Find where the given text appears and provide that cell's center as (x, y) coordinate. 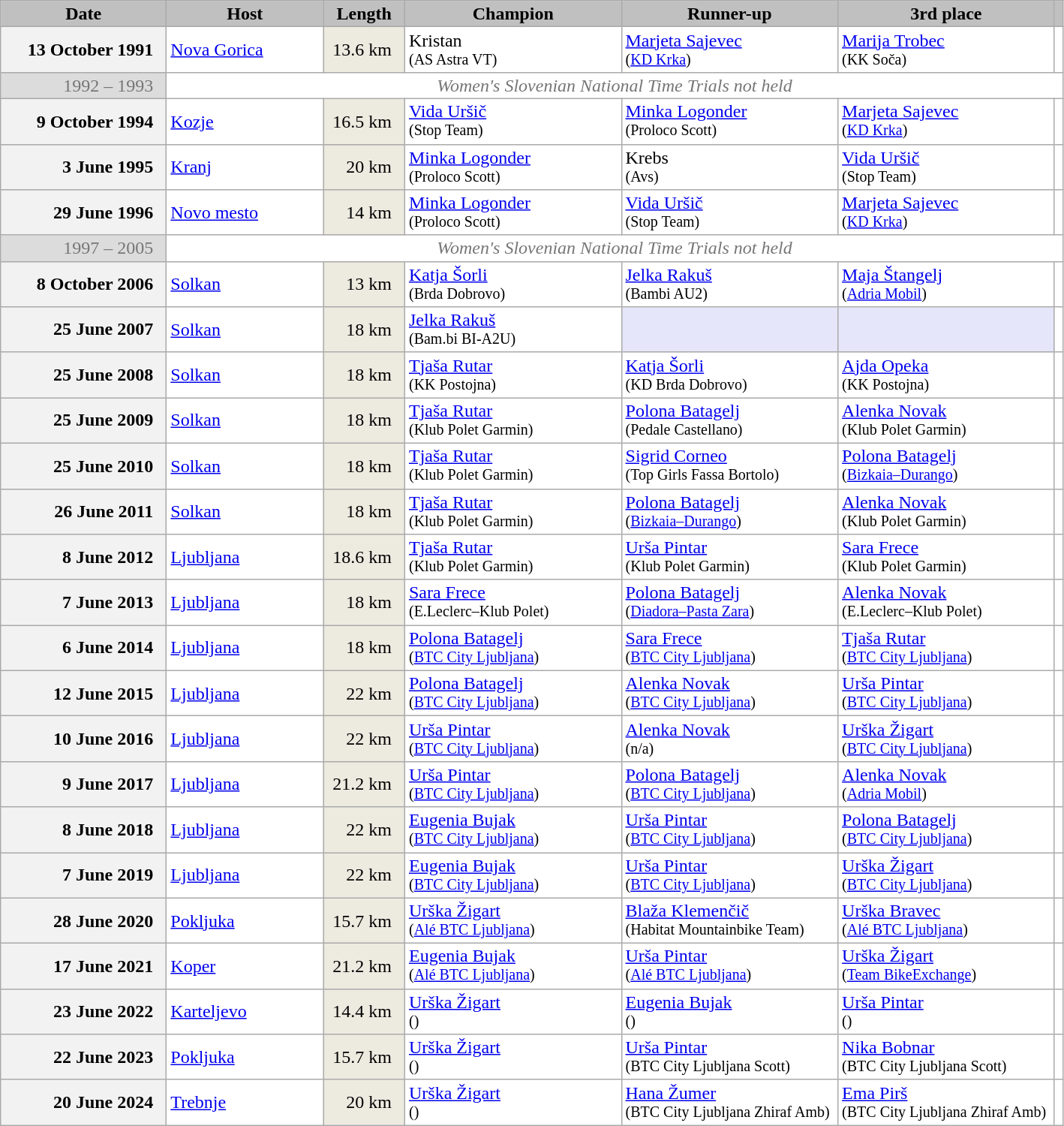
Jelka Rakuš (Bam.bi BI-A2U) (513, 330)
Eugenia Bujak (Alé BTC Ljubljana) (513, 967)
Host (245, 14)
Urša Pintar () (947, 1012)
20 June 2024 (84, 1102)
8 June 2012 (84, 557)
29 June 1996 (84, 213)
Sara Frece (BTC City Ljubljana) (729, 649)
Novo mesto (245, 213)
Ema Pirš (BTC City Ljubljana Zhiraf Amb) (947, 1102)
Urša Pintar (BTC City Ljubljana Scott) (729, 1057)
9 October 1994 (84, 122)
Champion (513, 14)
1997 – 2005 (84, 248)
Polona Batagelj (Diadora–Pasta Zara) (729, 602)
Eugenia Bujak () (729, 1012)
Krebs (Avs) (729, 167)
Kranj (245, 167)
23 June 2022 (84, 1012)
Nova Gorica (245, 50)
Alenka Novak (Adria Mobil) (947, 784)
9 June 2017 (84, 784)
8 June 2018 (84, 830)
Length (365, 14)
8 October 2006 (84, 284)
14 km (365, 213)
1992 – 1993 (84, 86)
22 June 2023 (84, 1057)
13 km (365, 284)
14.4 km (365, 1012)
13.6 km (365, 50)
Sigrid Corneo (Top Girls Fassa Bortolo) (729, 465)
Koper (245, 967)
25 June 2009 (84, 420)
Urša Pintar (Alé BTC Ljubljana) (729, 967)
Urška Žigart (Team BikeExchange) (947, 967)
Kozje (245, 122)
Sara Frece (Klub Polet Garmin) (947, 557)
Sara Frece (E.Leclerc–Klub Polet) (513, 602)
10 June 2016 (84, 739)
7 June 2019 (84, 875)
16.5 km (365, 122)
12 June 2015 (84, 694)
Nika Bobnar (BTC City Ljubljana Scott) (947, 1057)
3rd place (947, 14)
Marija Trobec (KK Soča) (947, 50)
Hana Žumer (BTC City Ljubljana Zhiraf Amb) (729, 1102)
25 June 2007 (84, 330)
Karteljevo (245, 1012)
Urška Bravec (Alé BTC Ljubljana) (947, 920)
Date (84, 14)
Blaža Klemenčič (Habitat Mountainbike Team) (729, 920)
Alenka Novak (E.Leclerc–Klub Polet) (947, 602)
18.6 km (365, 557)
Tjaša Rutar (BTC City Ljubljana) (947, 649)
Katja Šorli (KD Brda Dobrovo) (729, 375)
Katja Šorli (Brda Dobrovo) (513, 284)
Jelka Rakuš (Bambi AU2) (729, 284)
26 June 2011 (84, 512)
Trebnje (245, 1102)
6 June 2014 (84, 649)
7 June 2013 (84, 602)
Alenka Novak (BTC City Ljubljana) (729, 694)
Kristan(AS Astra VT) (513, 50)
25 June 2008 (84, 375)
25 June 2010 (84, 465)
Urška Žigart (Alé BTC Ljubljana) (513, 920)
28 June 2020 (84, 920)
Ajda Opeka (KK Postojna) (947, 375)
Alenka Novak (n/a) (729, 739)
Maja Štangelj (Adria Mobil) (947, 284)
Tjaša Rutar (KK Postojna) (513, 375)
3 June 1995 (84, 167)
17 June 2021 (84, 967)
Runner-up (729, 14)
Polona Batagelj (Pedale Castellano) (729, 420)
13 October 1991 (84, 50)
Urša Pintar (Klub Polet Garmin) (729, 557)
